Return the (x, y) coordinate for the center point of the cell that contains the specified text.  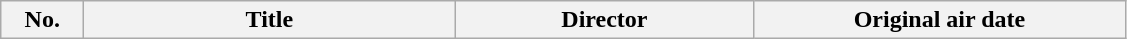
Director (604, 20)
Original air date (940, 20)
Title (270, 20)
No. (42, 20)
